Provide the (X, Y) coordinate of the cell's center where the given text is located.  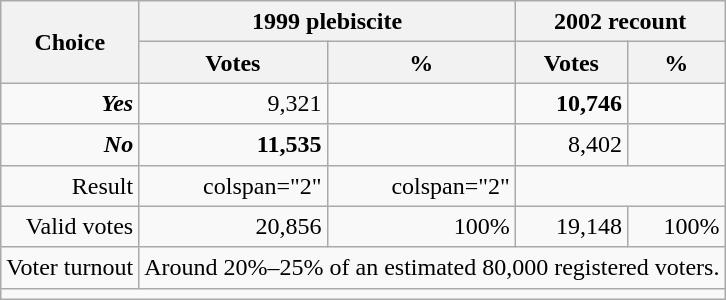
Yes (70, 104)
19,148 (571, 226)
10,746 (571, 104)
20,856 (233, 226)
Choice (70, 42)
Result (70, 186)
1999 plebiscite (328, 22)
9,321 (233, 104)
11,535 (233, 144)
Around 20%–25% of an estimated 80,000 registered voters. (432, 268)
8,402 (571, 144)
Valid votes (70, 226)
Voter turnout (70, 268)
2002 recount (620, 22)
No (70, 144)
